Extract the [x, y] coordinate from the center of the cell holding the provided text.  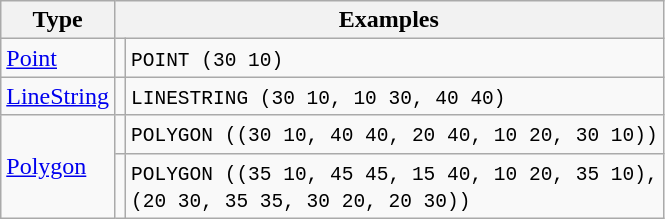
LINESTRING (30 10, 10 30, 40 40) [395, 96]
Point [58, 58]
LineString [58, 96]
POLYGON ((35 10, 45 45, 15 40, 10 20, 35 10), (20 30, 35 35, 30 20, 20 30)) [395, 186]
POINT (30 10) [395, 58]
Polygon [58, 166]
Examples [388, 20]
Type [58, 20]
POLYGON ((30 10, 40 40, 20 40, 10 20, 30 10)) [395, 134]
